Determine the (x, y) coordinate at the center of the cell enclosing the given text.  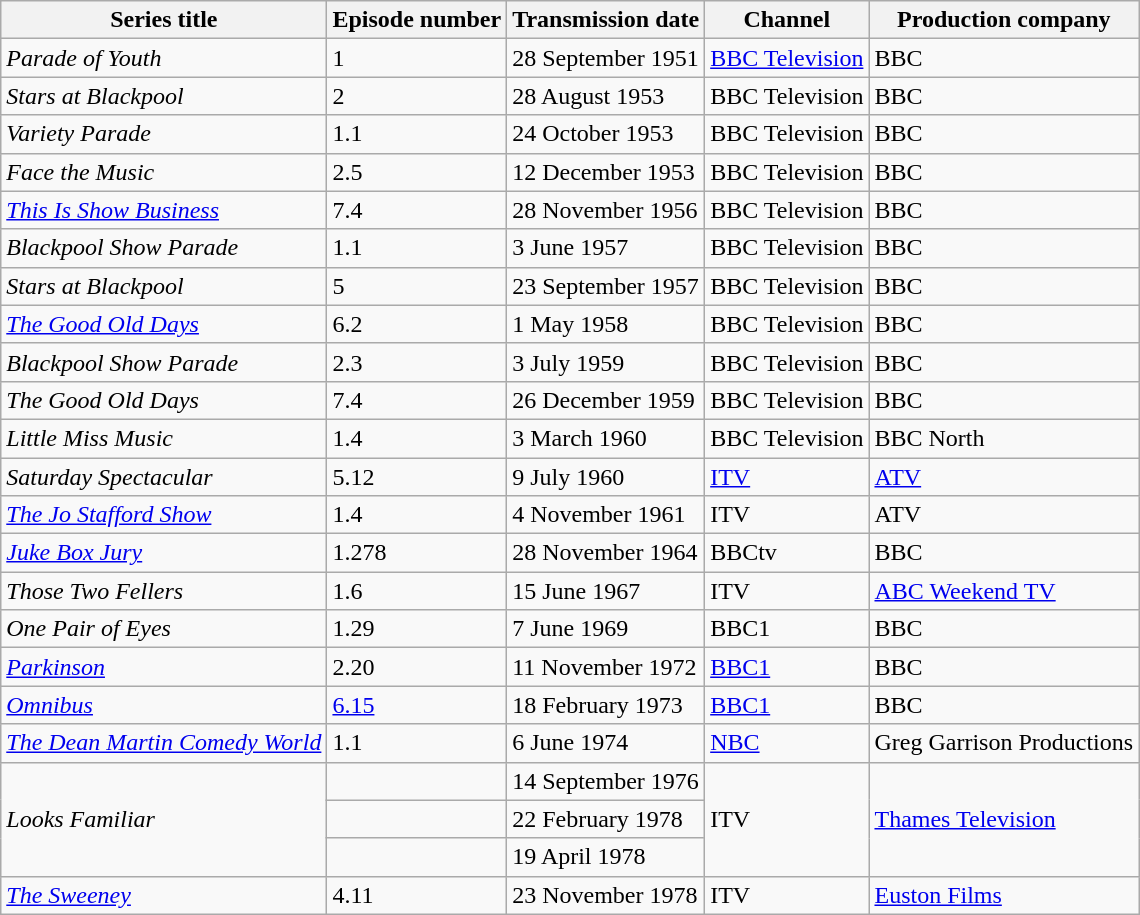
2.5 (417, 172)
This Is Show Business (164, 210)
23 September 1957 (606, 286)
1.6 (417, 591)
18 February 1973 (606, 705)
6 June 1974 (606, 743)
2 (417, 96)
BBCtv (787, 553)
The Dean Martin Comedy World (164, 743)
6.15 (417, 705)
15 June 1967 (606, 591)
Face the Music (164, 172)
1.278 (417, 553)
Production company (1004, 20)
Episode number (417, 20)
23 November 1978 (606, 895)
1.29 (417, 629)
7 June 1969 (606, 629)
11 November 1972 (606, 667)
Series title (164, 20)
1 May 1958 (606, 324)
Little Miss Music (164, 438)
Euston Films (1004, 895)
3 March 1960 (606, 438)
Juke Box Jury (164, 553)
2.3 (417, 362)
6.2 (417, 324)
12 December 1953 (606, 172)
5.12 (417, 477)
5 (417, 286)
26 December 1959 (606, 400)
3 June 1957 (606, 248)
Omnibus (164, 705)
2.20 (417, 667)
NBC (787, 743)
4.11 (417, 895)
Variety Parade (164, 134)
Channel (787, 20)
Greg Garrison Productions (1004, 743)
One Pair of Eyes (164, 629)
14 September 1976 (606, 781)
28 August 1953 (606, 96)
ABC Weekend TV (1004, 591)
Looks Familiar (164, 819)
Parkinson (164, 667)
The Jo Stafford Show (164, 515)
24 October 1953 (606, 134)
22 February 1978 (606, 819)
Saturday Spectacular (164, 477)
4 November 1961 (606, 515)
28 September 1951 (606, 58)
Those Two Fellers (164, 591)
Parade of Youth (164, 58)
The Sweeney (164, 895)
28 November 1956 (606, 210)
Transmission date (606, 20)
28 November 1964 (606, 553)
3 July 1959 (606, 362)
Thames Television (1004, 819)
BBC North (1004, 438)
19 April 1978 (606, 857)
1 (417, 58)
9 July 1960 (606, 477)
